Provide the [X, Y] coordinate of the cell's center where the given text is located.  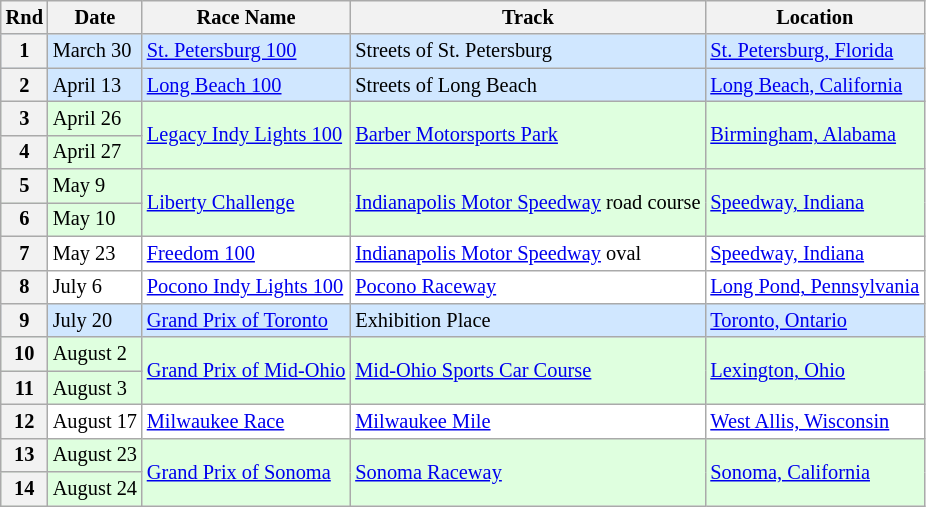
August 24 [95, 489]
Rnd [24, 17]
4 [24, 152]
Birmingham, Alabama [814, 134]
May 23 [95, 253]
Streets of Long Beach [528, 85]
6 [24, 219]
Location [814, 17]
April 13 [95, 85]
Pocono Indy Lights 100 [246, 287]
Indianapolis Motor Speedway road course [528, 202]
March 30 [95, 51]
Toronto, Ontario [814, 320]
11 [24, 388]
Streets of St. Petersburg [528, 51]
May 10 [95, 219]
Race Name [246, 17]
Grand Prix of Mid-Ohio [246, 370]
Track [528, 17]
Indianapolis Motor Speedway oval [528, 253]
Mid-Ohio Sports Car Course [528, 370]
Pocono Raceway [528, 287]
Milwaukee Mile [528, 421]
August 3 [95, 388]
August 2 [95, 354]
9 [24, 320]
Lexington, Ohio [814, 370]
May 9 [95, 186]
10 [24, 354]
St. Petersburg 100 [246, 51]
St. Petersburg, Florida [814, 51]
Long Beach, California [814, 85]
14 [24, 489]
Legacy Indy Lights 100 [246, 134]
July 20 [95, 320]
July 6 [95, 287]
Long Beach 100 [246, 85]
12 [24, 421]
Date [95, 17]
April 27 [95, 152]
Long Pond, Pennsylvania [814, 287]
Grand Prix of Toronto [246, 320]
8 [24, 287]
Grand Prix of Sonoma [246, 472]
5 [24, 186]
1 [24, 51]
3 [24, 118]
7 [24, 253]
2 [24, 85]
Milwaukee Race [246, 421]
West Allis, Wisconsin [814, 421]
Liberty Challenge [246, 202]
August 17 [95, 421]
Exhibition Place [528, 320]
Freedom 100 [246, 253]
Barber Motorsports Park [528, 134]
Sonoma, California [814, 472]
April 26 [95, 118]
Sonoma Raceway [528, 472]
August 23 [95, 455]
13 [24, 455]
